For the text-containing cell, return its midpoint in (x, y) coordinate format. 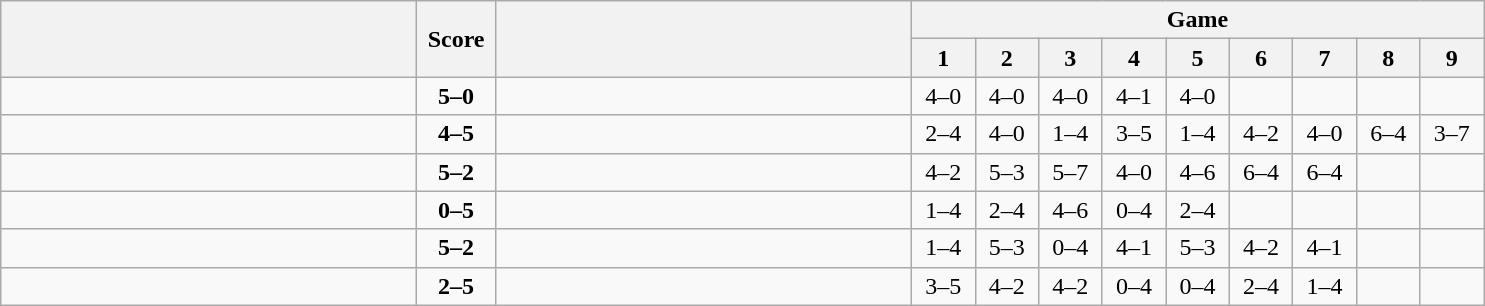
9 (1452, 58)
4–5 (456, 134)
5 (1198, 58)
0–5 (456, 210)
2–5 (456, 286)
1 (943, 58)
Score (456, 39)
7 (1325, 58)
5–7 (1071, 172)
2 (1007, 58)
6 (1261, 58)
5–0 (456, 96)
8 (1388, 58)
3–7 (1452, 134)
Game (1197, 20)
3 (1071, 58)
4 (1134, 58)
